Find where the given text appears and provide that cell's center as (x, y) coordinate. 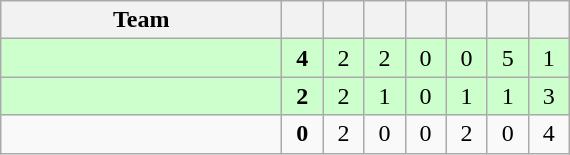
Team (142, 20)
3 (548, 96)
5 (508, 58)
